Capture the cell that displays the provided text and extract its (X, Y) central coordinate. 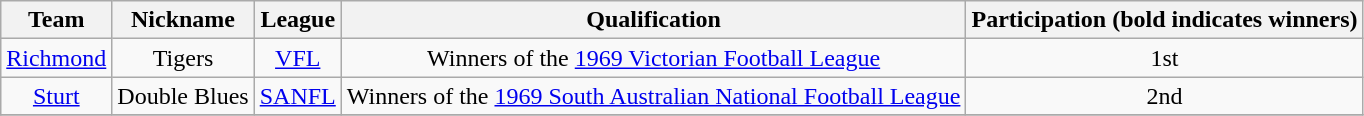
1st (1164, 58)
Winners of the 1969 Victorian Football League (654, 58)
SANFL (298, 96)
Winners of the 1969 South Australian National Football League (654, 96)
Nickname (183, 20)
2nd (1164, 96)
Sturt (56, 96)
League (298, 20)
Tigers (183, 58)
VFL (298, 58)
Double Blues (183, 96)
Team (56, 20)
Qualification (654, 20)
Richmond (56, 58)
Participation (bold indicates winners) (1164, 20)
